Detect which cell encompasses the target text, then output its [X, Y] center coordinate. 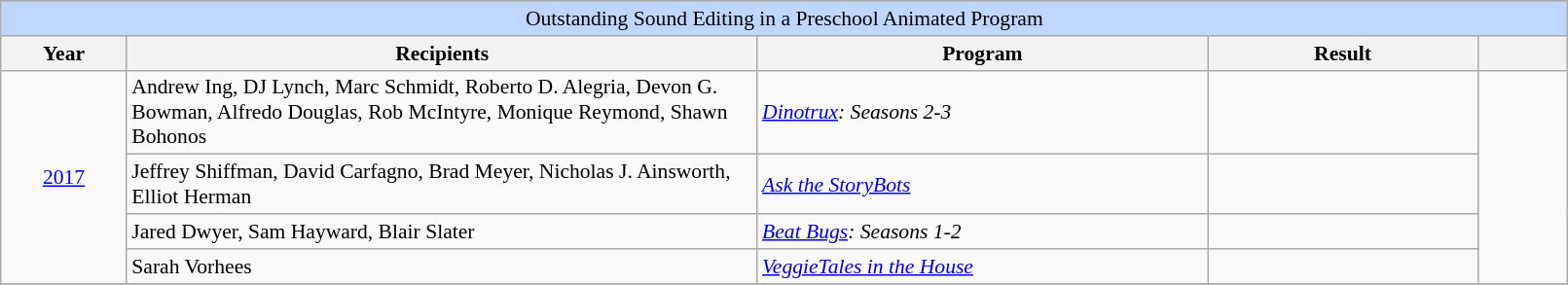
2017 [64, 177]
Dinotrux: Seasons 2-3 [983, 113]
Beat Bugs: Seasons 1-2 [983, 232]
Ask the StoryBots [983, 185]
Jared Dwyer, Sam Hayward, Blair Slater [442, 232]
Andrew Ing, DJ Lynch, Marc Schmidt, Roberto D. Alegria, Devon G. Bowman, Alfredo Douglas, Rob McIntyre, Monique Reymond, Shawn Bohonos [442, 113]
VeggieTales in the House [983, 267]
Result [1343, 53]
Program [983, 53]
Sarah Vorhees [442, 267]
Outstanding Sound Editing in a Preschool Animated Program [784, 18]
Recipients [442, 53]
Year [64, 53]
Jeffrey Shiffman, David Carfagno, Brad Meyer, Nicholas J. Ainsworth, Elliot Herman [442, 185]
